Detect which cell encompasses the target text, then output its [x, y] center coordinate. 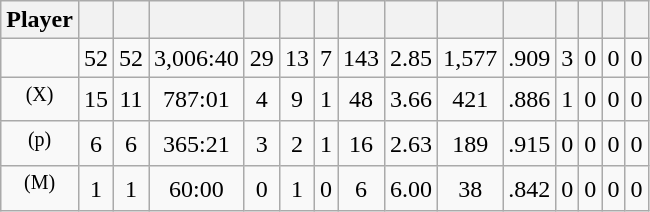
6.00 [412, 188]
15 [96, 100]
189 [470, 144]
2.85 [412, 58]
(M) [40, 188]
421 [470, 100]
(p) [40, 144]
143 [362, 58]
365:21 [197, 144]
2 [296, 144]
11 [132, 100]
38 [470, 188]
.915 [530, 144]
48 [362, 100]
2.63 [412, 144]
3,006:40 [197, 58]
7 [326, 58]
4 [262, 100]
Player [40, 20]
.886 [530, 100]
.909 [530, 58]
(X) [40, 100]
16 [362, 144]
1,577 [470, 58]
29 [262, 58]
13 [296, 58]
3.66 [412, 100]
787:01 [197, 100]
.842 [530, 188]
60:00 [197, 188]
9 [296, 100]
